Output the (x, y) coordinate of the center of the cell containing the given text.  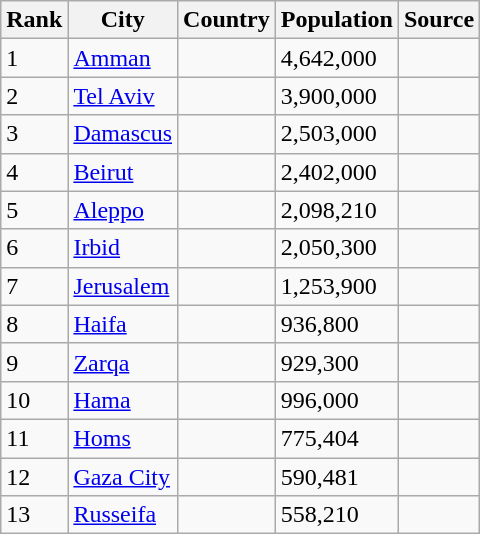
Gaza City (123, 477)
4 (34, 172)
Jerusalem (123, 286)
Tel Aviv (123, 96)
Rank (34, 20)
Country (227, 20)
8 (34, 324)
9 (34, 362)
936,800 (336, 324)
Amman (123, 58)
2,050,300 (336, 248)
Haifa (123, 324)
10 (34, 400)
Homs (123, 438)
City (123, 20)
6 (34, 248)
Zarqa (123, 362)
11 (34, 438)
Population (336, 20)
1 (34, 58)
5 (34, 210)
3,900,000 (336, 96)
12 (34, 477)
775,404 (336, 438)
996,000 (336, 400)
590,481 (336, 477)
929,300 (336, 362)
2,402,000 (336, 172)
Source (438, 20)
Damascus (123, 134)
1,253,900 (336, 286)
Beirut (123, 172)
7 (34, 286)
Russeifa (123, 515)
13 (34, 515)
4,642,000 (336, 58)
Aleppo (123, 210)
2,098,210 (336, 210)
2 (34, 96)
Irbid (123, 248)
Hama (123, 400)
2,503,000 (336, 134)
558,210 (336, 515)
3 (34, 134)
